Search for the cell housing the specified text and yield its (X, Y) center coordinate. 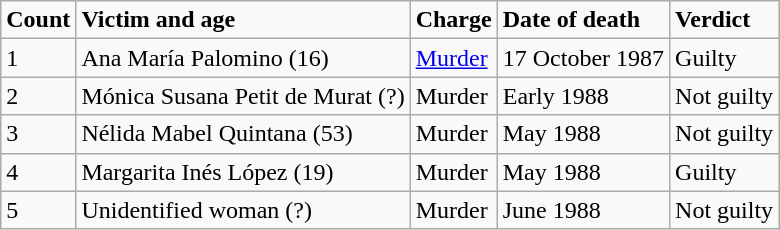
Victim and age (243, 20)
June 1988 (583, 210)
Mónica Susana Petit de Murat (?) (243, 96)
Charge (454, 20)
Unidentified woman (?) (243, 210)
Count (38, 20)
3 (38, 134)
17 October 1987 (583, 58)
4 (38, 172)
Date of death (583, 20)
1 (38, 58)
Ana María Palomino (16) (243, 58)
2 (38, 96)
5 (38, 210)
Margarita Inés López (19) (243, 172)
Verdict (724, 20)
Early 1988 (583, 96)
Nélida Mabel Quintana (53) (243, 134)
